Capture the cell that displays the provided text and extract its [X, Y] central coordinate. 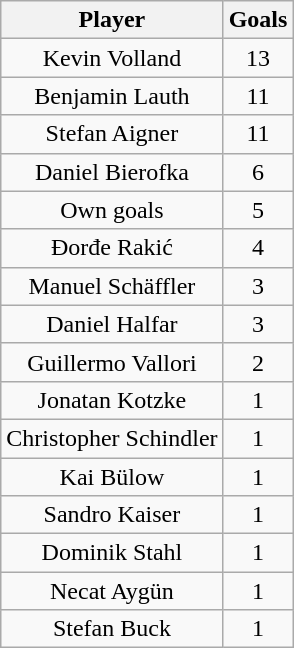
Stefan Buck [112, 629]
Đorđe Rakić [112, 248]
Stefan Aigner [112, 134]
Goals [258, 20]
5 [258, 210]
6 [258, 172]
Daniel Bierofka [112, 172]
Guillermo Vallori [112, 362]
Manuel Schäffler [112, 286]
Own goals [112, 210]
13 [258, 58]
Daniel Halfar [112, 324]
Kai Bülow [112, 477]
Dominik Stahl [112, 553]
Benjamin Lauth [112, 96]
Jonatan Kotzke [112, 400]
2 [258, 362]
Necat Aygün [112, 591]
Sandro Kaiser [112, 515]
Christopher Schindler [112, 438]
4 [258, 248]
Player [112, 20]
Kevin Volland [112, 58]
